From the cell containing the given text, extract its center point as [X, Y] coordinate. 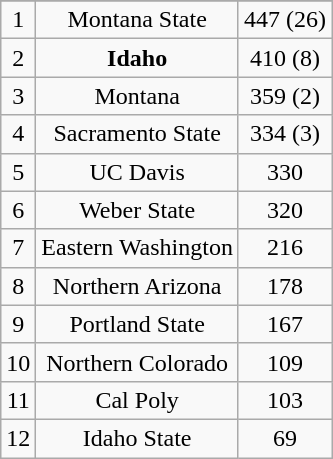
12 [18, 438]
Idaho [138, 58]
109 [284, 362]
216 [284, 248]
Weber State [138, 210]
9 [18, 324]
330 [284, 172]
6 [18, 210]
103 [284, 400]
Northern Colorado [138, 362]
2 [18, 58]
8 [18, 286]
5 [18, 172]
3 [18, 96]
Montana State [138, 20]
1 [18, 20]
167 [284, 324]
Montana [138, 96]
359 (2) [284, 96]
447 (26) [284, 20]
410 (8) [284, 58]
UC Davis [138, 172]
10 [18, 362]
Portland State [138, 324]
Northern Arizona [138, 286]
4 [18, 134]
Sacramento State [138, 134]
334 (3) [284, 134]
11 [18, 400]
320 [284, 210]
Eastern Washington [138, 248]
Cal Poly [138, 400]
Idaho State [138, 438]
178 [284, 286]
7 [18, 248]
69 [284, 438]
